Return the (x, y) coordinate for the center point of the cell that contains the specified text.  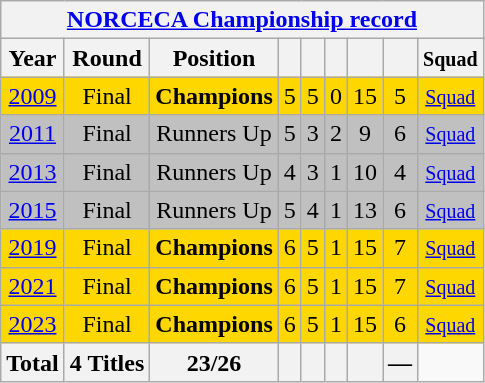
2023 (33, 324)
NORCECA Championship record (242, 20)
2015 (33, 210)
2019 (33, 248)
— (400, 362)
Position (214, 58)
Round (107, 58)
Year (33, 58)
0 (336, 96)
4 Titles (107, 362)
2021 (33, 286)
2011 (33, 134)
2 (336, 134)
Total (33, 362)
9 (364, 134)
23/26 (214, 362)
10 (364, 172)
13 (364, 210)
2009 (33, 96)
2013 (33, 172)
